Extract the (X, Y) coordinate from the center of the cell holding the provided text.  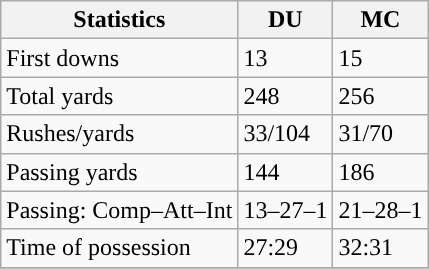
33/104 (286, 134)
MC (380, 20)
31/70 (380, 134)
15 (380, 58)
Passing yards (120, 172)
DU (286, 20)
Rushes/yards (120, 134)
Total yards (120, 96)
21–28–1 (380, 210)
32:31 (380, 248)
13–27–1 (286, 210)
256 (380, 96)
248 (286, 96)
First downs (120, 58)
Statistics (120, 20)
27:29 (286, 248)
Passing: Comp–Att–Int (120, 210)
186 (380, 172)
Time of possession (120, 248)
144 (286, 172)
13 (286, 58)
